Extract the (X, Y) coordinate from the center of the cell holding the provided text.  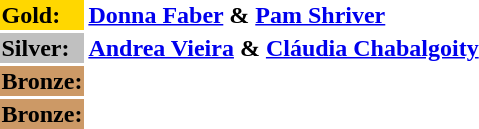
Gold: (42, 15)
Silver: (42, 48)
